Return [X, Y] of the center of cell containing provided text 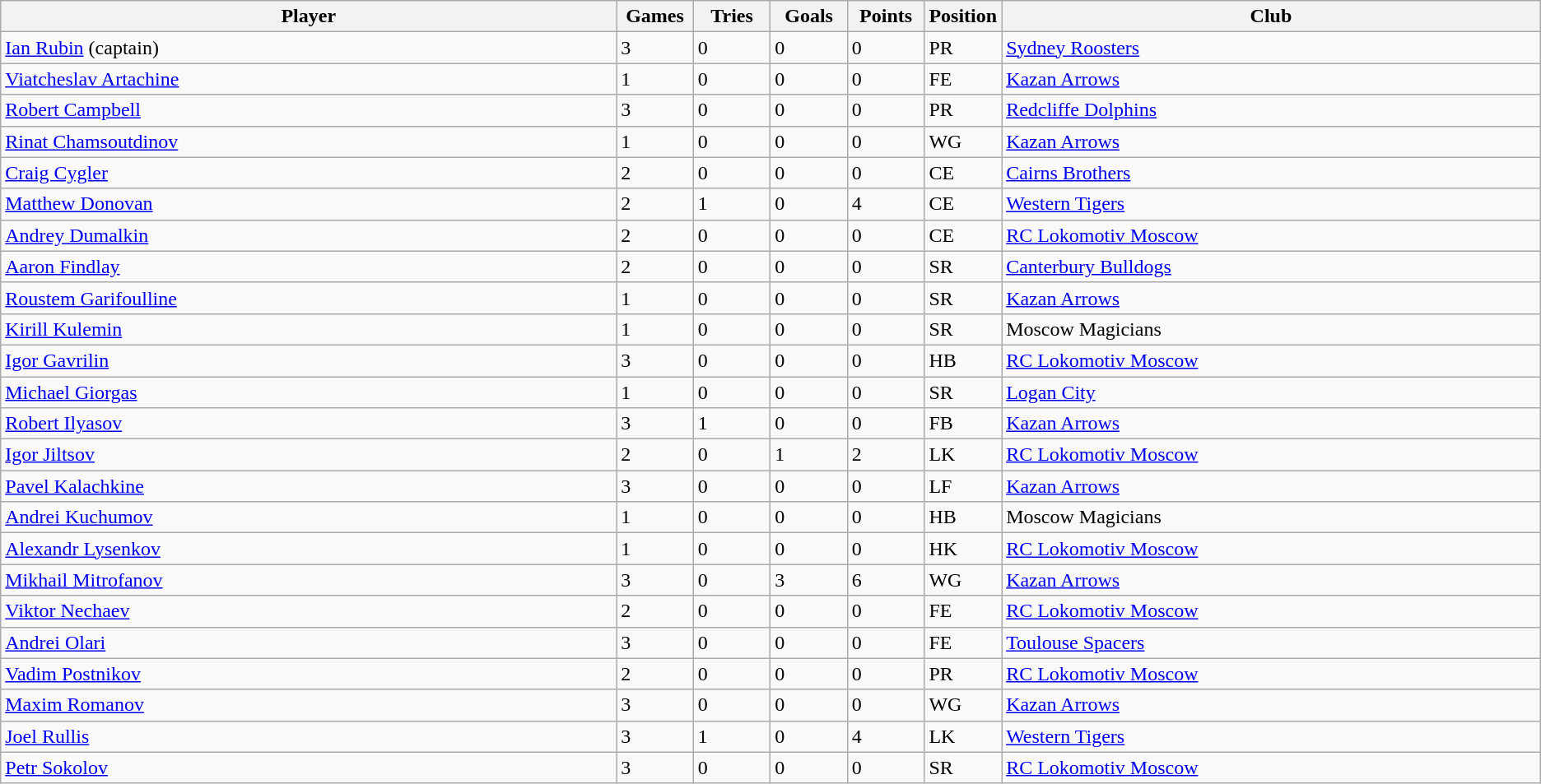
Canterbury Bulldogs [1271, 267]
HK [963, 549]
Igor Gavrilin [309, 360]
Club [1271, 16]
Tries [732, 16]
Vadim Postnikov [309, 674]
Points [886, 16]
Robert Campbell [309, 110]
Igor Jiltsov [309, 455]
Kirill Kulemin [309, 329]
Matthew Donovan [309, 204]
Position [963, 16]
Player [309, 16]
Petr Sokolov [309, 768]
Roustem Garifoulline [309, 298]
Craig Cygler [309, 173]
Goals [809, 16]
Cairns Brothers [1271, 173]
Redcliffe Dolphins [1271, 110]
FB [963, 424]
6 [886, 580]
Robert Ilyasov [309, 424]
Pavel Kalachkine [309, 486]
Mikhail Mitrofanov [309, 580]
Michael Giorgas [309, 392]
Andrei Kuchumov [309, 517]
Maxim Romanov [309, 705]
Viatcheslav Artachine [309, 79]
LF [963, 486]
Andrei Olari [309, 643]
Joel Rullis [309, 736]
Sydney Roosters [1271, 48]
Ian Rubin (captain) [309, 48]
Aaron Findlay [309, 267]
Andrey Dumalkin [309, 235]
Viktor Nechaev [309, 611]
Logan City [1271, 392]
Rinat Chamsoutdinov [309, 141]
Toulouse Spacers [1271, 643]
Alexandr Lysenkov [309, 549]
Games [655, 16]
